Detect which cell encompasses the target text, then output its [X, Y] center coordinate. 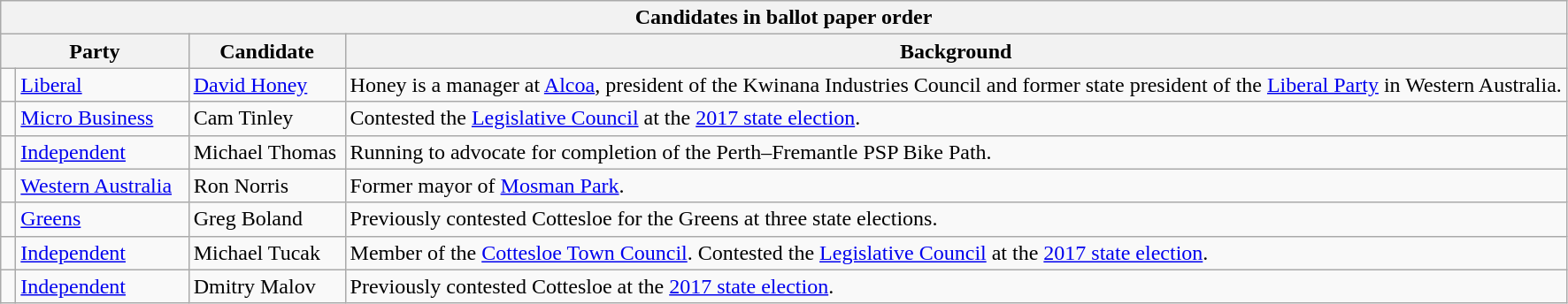
Previously contested Cottesloe for the Greens at three state elections. [956, 219]
Michael Tucak [267, 253]
Candidate [267, 51]
Party [95, 51]
Western Australia [103, 186]
Liberal [103, 85]
Cam Tinley [267, 118]
Running to advocate for completion of the Perth–Fremantle PSP Bike Path. [956, 152]
David Honey [267, 85]
Honey is a manager at Alcoa, president of the Kwinana Industries Council and former state president of the Liberal Party in Western Australia. [956, 85]
Ron Norris [267, 186]
Micro Business [103, 118]
Greg Boland [267, 219]
Dmitry Malov [267, 286]
Previously contested Cottesloe at the 2017 state election. [956, 286]
Member of the Cottesloe Town Council. Contested the Legislative Council at the 2017 state election. [956, 253]
Former mayor of Mosman Park. [956, 186]
Greens [103, 219]
Contested the Legislative Council at the 2017 state election. [956, 118]
Background [956, 51]
Candidates in ballot paper order [784, 18]
Michael Thomas [267, 152]
